Search for the cell housing the specified text and yield its [x, y] center coordinate. 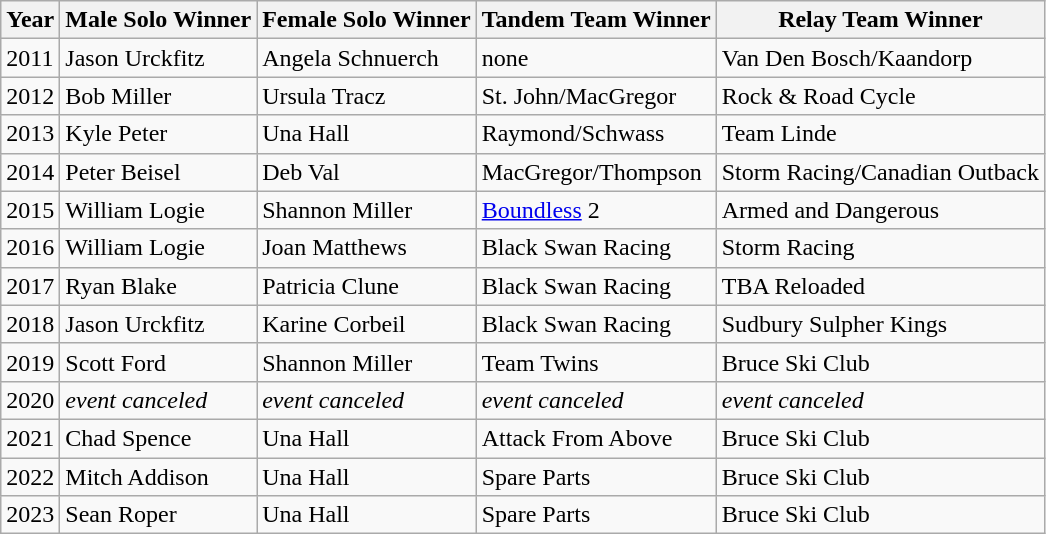
Angela Schnuerch [367, 58]
Rock & Road Cycle [880, 96]
Storm Racing [880, 248]
MacGregor/Thompson [596, 172]
2020 [30, 400]
Karine Corbeil [367, 324]
2016 [30, 248]
2017 [30, 286]
2012 [30, 96]
Raymond/Schwass [596, 134]
2023 [30, 515]
St. John/MacGregor [596, 96]
Van Den Bosch/Kaandorp [880, 58]
2013 [30, 134]
Boundless 2 [596, 210]
Ryan Blake [158, 286]
Team Twins [596, 362]
2015 [30, 210]
Male Solo Winner [158, 20]
Joan Matthews [367, 248]
none [596, 58]
Chad Spence [158, 438]
2019 [30, 362]
Armed and Dangerous [880, 210]
Tandem Team Winner [596, 20]
Sean Roper [158, 515]
Female Solo Winner [367, 20]
Team Linde [880, 134]
Bob Miller [158, 96]
Storm Racing/Canadian Outback [880, 172]
Peter Beisel [158, 172]
2011 [30, 58]
2018 [30, 324]
Year [30, 20]
2014 [30, 172]
Ursula Tracz [367, 96]
Scott Ford [158, 362]
Deb Val [367, 172]
TBA Reloaded [880, 286]
Attack From Above [596, 438]
Kyle Peter [158, 134]
Sudbury Sulpher Kings [880, 324]
Patricia Clune [367, 286]
Relay Team Winner [880, 20]
2022 [30, 477]
Mitch Addison [158, 477]
2021 [30, 438]
